Extract the [X, Y] coordinate from the center of the cell holding the provided text.  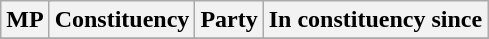
Party [229, 20]
MP [25, 20]
In constituency since [375, 20]
Constituency [122, 20]
